Capture the cell that displays the provided text and extract its (x, y) central coordinate. 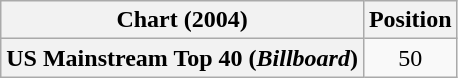
50 (410, 58)
US Mainstream Top 40 (Billboard) (182, 58)
Chart (2004) (182, 20)
Position (410, 20)
